Output the (x, y) coordinate of the center of the cell containing the given text.  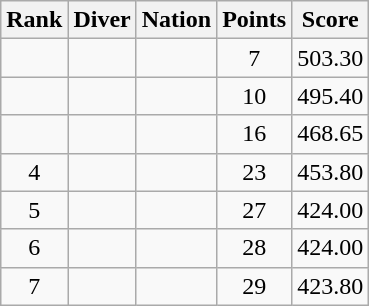
Diver (102, 20)
5 (34, 210)
453.80 (330, 172)
6 (34, 248)
Points (254, 20)
468.65 (330, 134)
4 (34, 172)
423.80 (330, 286)
Score (330, 20)
Rank (34, 20)
503.30 (330, 58)
23 (254, 172)
10 (254, 96)
16 (254, 134)
Nation (176, 20)
29 (254, 286)
28 (254, 248)
495.40 (330, 96)
27 (254, 210)
